Identify which cell holds the provided text, then report its (x, y) central coordinate. 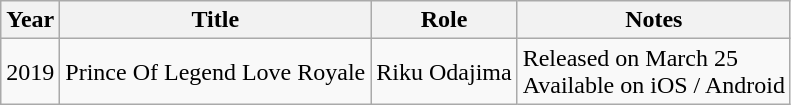
2019 (30, 72)
Role (444, 20)
Year (30, 20)
Prince Of Legend Love Royale (216, 72)
Notes (654, 20)
Riku Odajima (444, 72)
Released on March 25Available on iOS / Android (654, 72)
Title (216, 20)
